Identify which cell holds the provided text, then report its [X, Y] central coordinate. 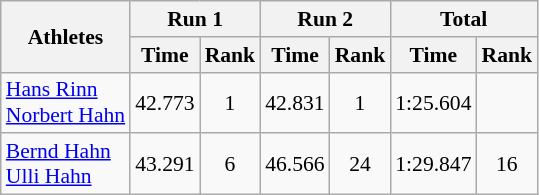
43.291 [164, 164]
Run 2 [325, 19]
42.831 [294, 102]
1:29.847 [433, 164]
Hans RinnNorbert Hahn [66, 102]
Total [464, 19]
Athletes [66, 36]
1:25.604 [433, 102]
46.566 [294, 164]
42.773 [164, 102]
6 [230, 164]
24 [360, 164]
Run 1 [195, 19]
16 [508, 164]
Bernd HahnUlli Hahn [66, 164]
